Capture the cell that displays the provided text and extract its [X, Y] central coordinate. 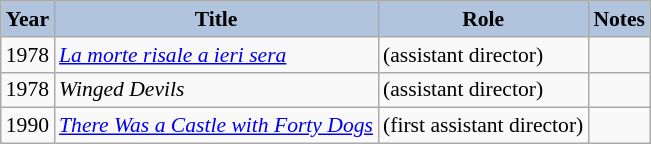
La morte risale a ieri sera [216, 55]
Title [216, 19]
(first assistant director) [483, 126]
Year [28, 19]
There Was a Castle with Forty Dogs [216, 126]
1990 [28, 126]
Role [483, 19]
Winged Devils [216, 90]
Notes [619, 19]
